Locate the cell with the specified text and output its (x, y) center coordinate. 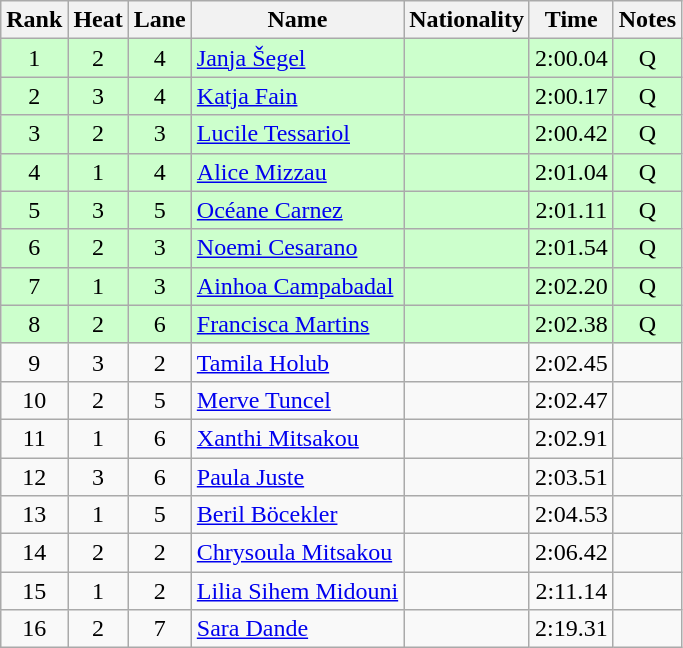
10 (34, 400)
2:01.04 (571, 172)
Paula Juste (297, 477)
Heat (98, 20)
2:00.17 (571, 96)
Merve Tuncel (297, 400)
12 (34, 477)
Xanthi Mitsakou (297, 438)
2:02.20 (571, 286)
2:11.14 (571, 591)
16 (34, 629)
Notes (647, 20)
Katja Fain (297, 96)
Name (297, 20)
2:19.31 (571, 629)
15 (34, 591)
Time (571, 20)
Nationality (467, 20)
Lucile Tessariol (297, 134)
Lilia Sihem Midouni (297, 591)
9 (34, 362)
8 (34, 324)
Sara Dande (297, 629)
Janja Šegel (297, 58)
Noemi Cesarano (297, 248)
Lane (160, 20)
Chrysoula Mitsakou (297, 553)
2:01.54 (571, 248)
Francisca Martins (297, 324)
Océane Carnez (297, 210)
Beril Böcekler (297, 515)
2:02.45 (571, 362)
Ainhoa Campabadal (297, 286)
2:01.11 (571, 210)
2:02.38 (571, 324)
2:03.51 (571, 477)
2:00.42 (571, 134)
Rank (34, 20)
2:04.53 (571, 515)
13 (34, 515)
2:02.47 (571, 400)
2:06.42 (571, 553)
2:00.04 (571, 58)
2:02.91 (571, 438)
14 (34, 553)
Tamila Holub (297, 362)
Alice Mizzau (297, 172)
11 (34, 438)
